Scan for the cell matching the given text and deliver its (x, y) coordinate at center. 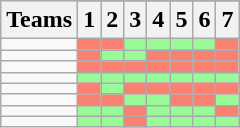
1 (90, 20)
3 (136, 20)
4 (158, 20)
7 (228, 20)
2 (112, 20)
6 (204, 20)
Teams (40, 20)
5 (182, 20)
